Return [X, Y] of the center of cell containing provided text 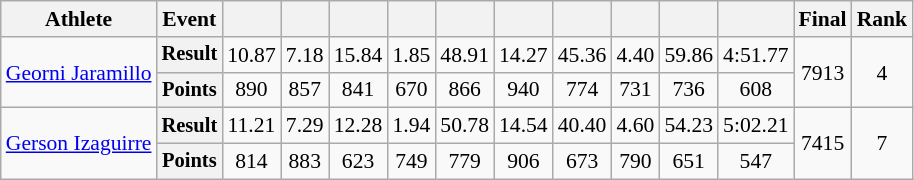
7.18 [305, 55]
4.40 [635, 55]
857 [305, 90]
731 [635, 90]
4 [882, 72]
Gerson Izaguirre [79, 144]
623 [358, 162]
651 [688, 162]
48.91 [464, 55]
890 [252, 90]
Final [823, 19]
749 [411, 162]
54.23 [688, 126]
608 [756, 90]
673 [582, 162]
45.36 [582, 55]
14.27 [524, 55]
59.86 [688, 55]
1.94 [411, 126]
5:02.21 [756, 126]
4:51.77 [756, 55]
547 [756, 162]
906 [524, 162]
11.21 [252, 126]
40.40 [582, 126]
7.29 [305, 126]
Rank [882, 19]
12.28 [358, 126]
790 [635, 162]
866 [464, 90]
1.85 [411, 55]
7913 [823, 72]
774 [582, 90]
7415 [823, 144]
7 [882, 144]
10.87 [252, 55]
814 [252, 162]
14.54 [524, 126]
Georni Jaramillo [79, 72]
736 [688, 90]
4.60 [635, 126]
670 [411, 90]
15.84 [358, 55]
883 [305, 162]
50.78 [464, 126]
Event [190, 19]
Athlete [79, 19]
841 [358, 90]
940 [524, 90]
779 [464, 162]
